Output the (x, y) coordinate of the center of the cell containing the given text.  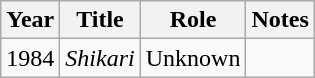
1984 (30, 58)
Unknown (193, 58)
Role (193, 20)
Shikari (100, 58)
Title (100, 20)
Notes (280, 20)
Year (30, 20)
